Detect which cell encompasses the target text, then output its [X, Y] center coordinate. 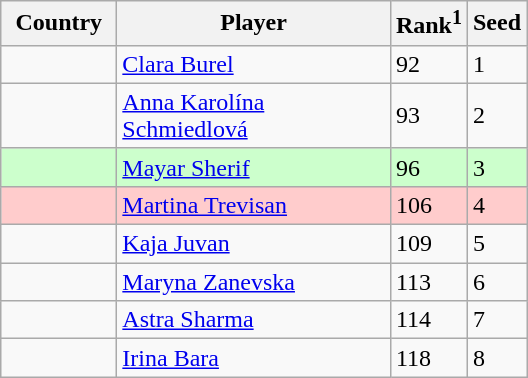
93 [428, 116]
1 [496, 64]
4 [496, 205]
Mayar Sherif [254, 167]
3 [496, 167]
Kaja Juvan [254, 244]
92 [428, 64]
Seed [496, 24]
2 [496, 116]
Irina Bara [254, 358]
96 [428, 167]
106 [428, 205]
Anna Karolína Schmiedlová [254, 116]
114 [428, 320]
Maryna Zanevska [254, 282]
Rank1 [428, 24]
6 [496, 282]
8 [496, 358]
Player [254, 24]
Clara Burel [254, 64]
118 [428, 358]
Astra Sharma [254, 320]
Country [59, 24]
5 [496, 244]
Martina Trevisan [254, 205]
7 [496, 320]
109 [428, 244]
113 [428, 282]
